Search for the cell housing the specified text and yield its [x, y] center coordinate. 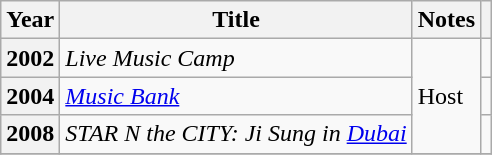
Notes [446, 20]
Host [446, 96]
STAR N the CITY: Ji Sung in Dubai [236, 134]
Title [236, 20]
2008 [30, 134]
Live Music Camp [236, 58]
Music Bank [236, 96]
Year [30, 20]
2004 [30, 96]
2002 [30, 58]
